Return (X, Y) of the center of cell containing provided text 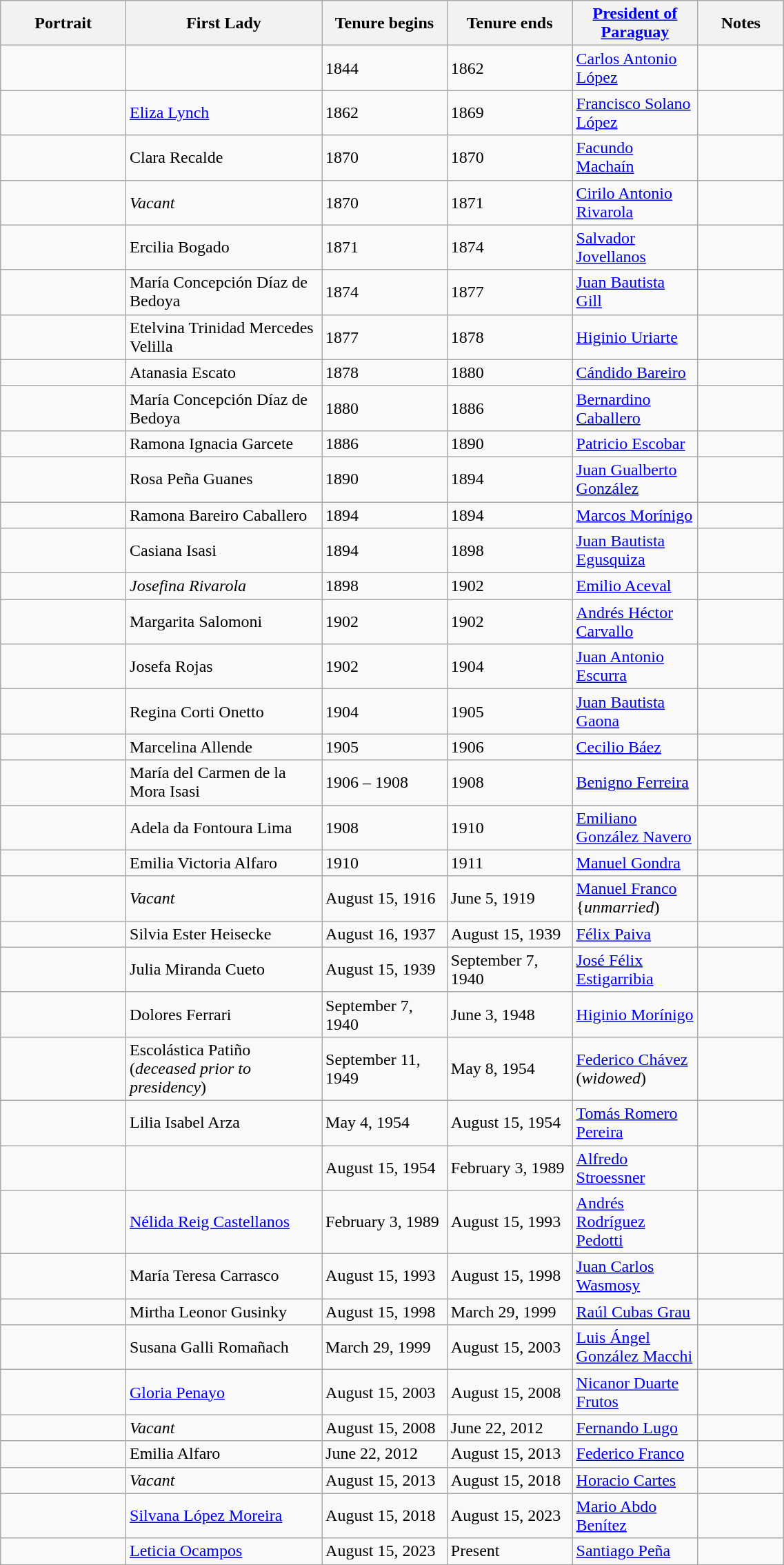
Higinio Morínigo (635, 1014)
Mario Abdo Benítez (635, 1516)
Clara Recalde (224, 157)
1869 (510, 113)
August 15, 1916 (385, 898)
Susana Galli Romañach (224, 1348)
Tenure begins (385, 23)
Benigno Ferreira (635, 782)
1844 (385, 68)
Juan Bautista Gaona (635, 712)
Facundo Machaín (635, 157)
Silvana López Moreira (224, 1516)
Horacio Cartes (635, 1480)
Juan Carlos Wasmosy (635, 1276)
Cirilo Antonio Rivarola (635, 203)
Tomás Romero Pereira (635, 1123)
Silvia Ester Heisecke (224, 934)
Casiana Isasi (224, 550)
Juan Antonio Escurra (635, 666)
Juan Bautista Gill (635, 292)
Emiliano González Navero (635, 828)
Eliza Lynch (224, 113)
Regina Corti Onetto (224, 712)
Raúl Cubas Grau (635, 1312)
Josefina Rivarola (224, 586)
Etelvina Trinidad Mercedes Velilla (224, 337)
Marcelina Allende (224, 747)
Ramona Bareiro Caballero (224, 515)
Gloria Penayo (224, 1392)
Emilio Aceval (635, 586)
Portrait (63, 23)
Mirtha Leonor Gusinky (224, 1312)
Julia Miranda Cueto (224, 970)
Juan Gualberto González (635, 479)
1906 (510, 747)
Salvador Jovellanos (635, 247)
Notes (741, 23)
Bernardino Caballero (635, 408)
1906 – 1908 (385, 782)
Emilia Victoria Alfaro (224, 863)
Rosa Peña Guanes (224, 479)
Carlos Antonio López (635, 68)
President of Paraguay (635, 23)
Escolástica Patiño (deceased prior to presidency) (224, 1068)
Alfredo Stroessner (635, 1167)
June 5, 1919 (510, 898)
Federico Franco (635, 1454)
Ramona Ignacia Garcete (224, 443)
Marcos Morínigo (635, 515)
Cecilio Báez (635, 747)
Ercilia Bogado (224, 247)
May 8, 1954 (510, 1068)
Félix Paiva (635, 934)
Manuel Gondra (635, 863)
Tenure ends (510, 23)
Cándido Bareiro (635, 372)
Present (510, 1551)
Nélida Reig Castellanos (224, 1222)
Josefa Rojas (224, 666)
Margarita Salomoni (224, 622)
Dolores Ferrari (224, 1014)
Federico Chávez (widowed) (635, 1068)
María del Carmen de la Mora Isasi (224, 782)
First Lady (224, 23)
Fernando Lugo (635, 1428)
Leticia Ocampos (224, 1551)
1911 (510, 863)
Luis Ángel González Macchi (635, 1348)
Nicanor Duarte Frutos (635, 1392)
Higinio Uriarte (635, 337)
Santiago Peña (635, 1551)
Adela da Fontoura Lima (224, 828)
August 16, 1937 (385, 934)
Andrés Héctor Carvallo (635, 622)
Juan Bautista Egusquiza (635, 550)
Francisco Solano López (635, 113)
Patricio Escobar (635, 443)
José Félix Estigarribia (635, 970)
June 3, 1948 (510, 1014)
Lilia Isabel Arza (224, 1123)
Manuel Franco {unmarried) (635, 898)
May 4, 1954 (385, 1123)
Emilia Alfaro (224, 1454)
María Teresa Carrasco (224, 1276)
Atanasia Escato (224, 372)
September 11, 1949 (385, 1068)
Andrés Rodríguez Pedotti (635, 1222)
